From the cell containing the given text, extract its center point as [x, y] coordinate. 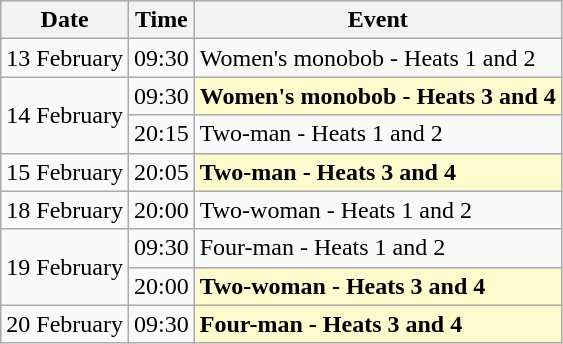
Two-man - Heats 3 and 4 [378, 172]
15 February [65, 172]
Date [65, 20]
Two-woman - Heats 3 and 4 [378, 286]
18 February [65, 210]
20:05 [161, 172]
Women's monobob - Heats 3 and 4 [378, 96]
Time [161, 20]
Four-man - Heats 1 and 2 [378, 248]
Women's monobob - Heats 1 and 2 [378, 58]
13 February [65, 58]
Two-woman - Heats 1 and 2 [378, 210]
20:15 [161, 134]
Four-man - Heats 3 and 4 [378, 324]
14 February [65, 115]
Event [378, 20]
19 February [65, 267]
Two-man - Heats 1 and 2 [378, 134]
20 February [65, 324]
